Capture the cell that displays the provided text and extract its [X, Y] central coordinate. 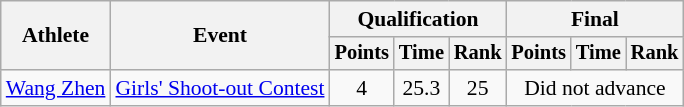
Wang Zhen [56, 88]
25.3 [422, 88]
Girls' Shoot-out Contest [220, 88]
Did not advance [594, 88]
4 [362, 88]
Qualification [418, 19]
Athlete [56, 36]
Event [220, 36]
25 [478, 88]
Final [594, 19]
